Search for the cell housing the specified text and yield its (X, Y) center coordinate. 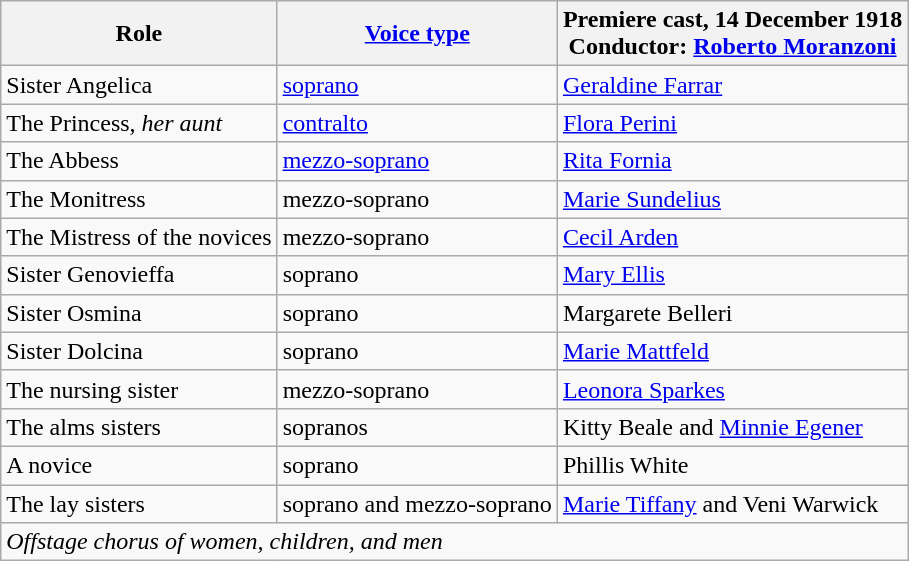
sopranos (417, 427)
Margarete Belleri (732, 313)
A novice (139, 465)
Premiere cast, 14 December 1918Conductor: Roberto Moranzoni (732, 34)
Marie Sundelius (732, 199)
contralto (417, 123)
Marie Mattfeld (732, 351)
Kitty Beale and Minnie Egener (732, 427)
Leonora Sparkes (732, 389)
Geraldine Farrar (732, 85)
Sister Angelica (139, 85)
The lay sisters (139, 503)
The Princess, her aunt (139, 123)
Marie Tiffany and Veni Warwick (732, 503)
The alms sisters (139, 427)
Flora Perini (732, 123)
Phillis White (732, 465)
Role (139, 34)
Sister Genovieffa (139, 275)
Mary Ellis (732, 275)
Sister Dolcina (139, 351)
Rita Fornia (732, 161)
Cecil Arden (732, 237)
The nursing sister (139, 389)
Offstage chorus of women, children, and men (454, 542)
The Abbess (139, 161)
The Mistress of the novices (139, 237)
The Monitress (139, 199)
soprano and mezzo-soprano (417, 503)
Voice type (417, 34)
Sister Osmina (139, 313)
